Capture the cell that displays the provided text and extract its (X, Y) central coordinate. 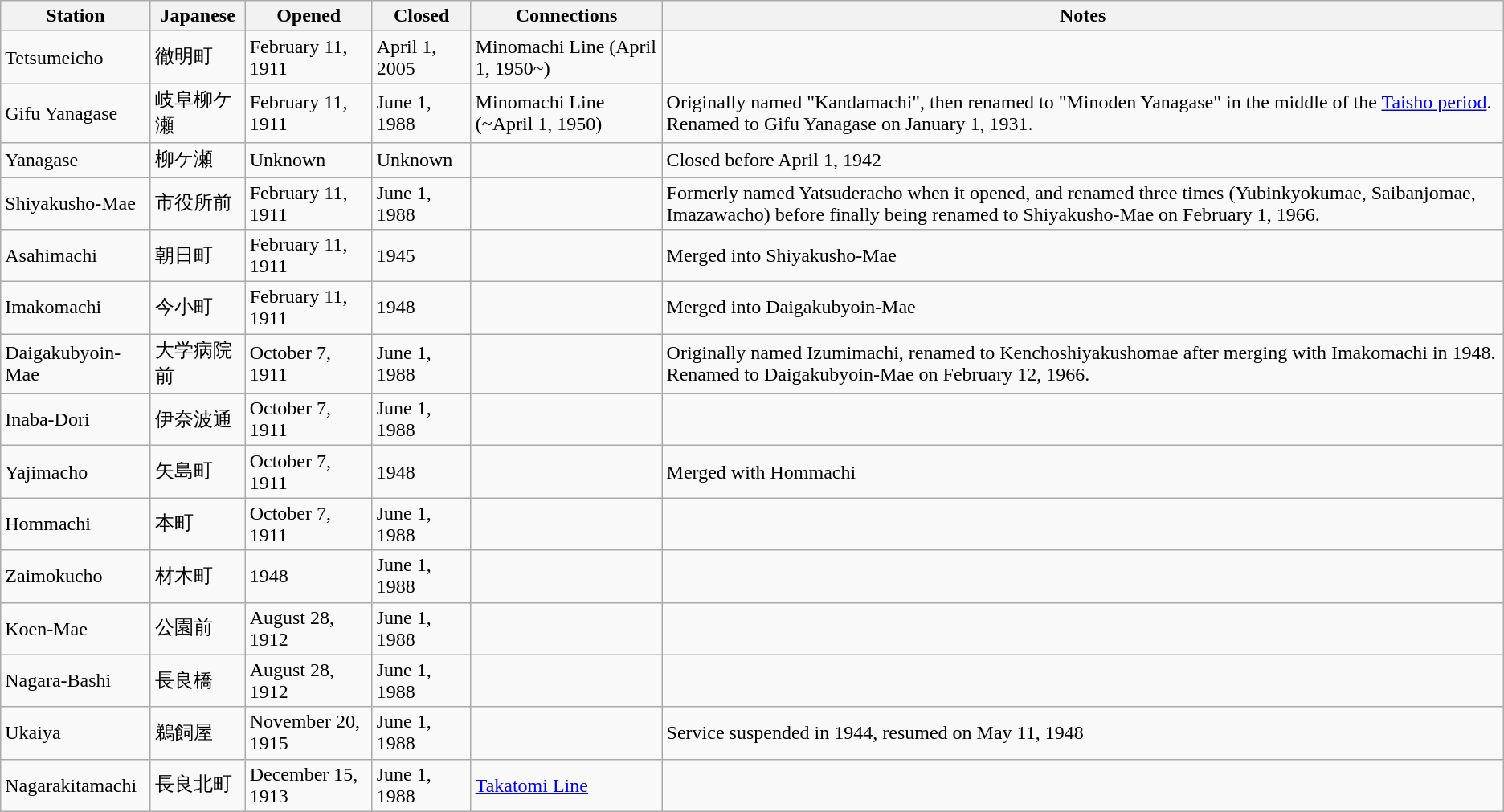
長良橋 (198, 681)
Merged with Hommachi (1083, 472)
Yanagase (76, 161)
Yajimacho (76, 472)
Opened (309, 16)
Service suspended in 1944, resumed on May 11, 1948 (1083, 732)
岐阜柳ケ瀬 (198, 113)
矢島町 (198, 472)
公園前 (198, 628)
大学病院前 (198, 364)
Originally named "Kandamachi", then renamed to "Minoden Yanagase" in the middle of the Taisho period. Renamed to Gifu Yanagase on January 1, 1931. (1083, 113)
Minomachi Line (April 1, 1950~) (566, 58)
Gifu Yanagase (76, 113)
Notes (1083, 16)
April 1, 2005 (421, 58)
材木町 (198, 577)
Zaimokucho (76, 577)
Station (76, 16)
柳ケ瀬 (198, 161)
鵜飼屋 (198, 732)
Imakomachi (76, 308)
Hommachi (76, 524)
Japanese (198, 16)
長良北町 (198, 785)
Originally named Izumimachi, renamed to Kenchoshiyakushomae after merging with Imakomachi in 1948. Renamed to Daigakubyoin-Mae on February 12, 1966. (1083, 364)
Asahimachi (76, 255)
Merged into Daigakubyoin-Mae (1083, 308)
Koen-Mae (76, 628)
December 15, 1913 (309, 785)
本町 (198, 524)
Takatomi Line (566, 785)
Closed before April 1, 1942 (1083, 161)
今小町 (198, 308)
Tetsumeicho (76, 58)
伊奈波通 (198, 419)
Nagara-Bashi (76, 681)
1945 (421, 255)
Minomachi Line (~April 1, 1950) (566, 113)
Merged into Shiyakusho-Mae (1083, 255)
Ukaiya (76, 732)
November 20, 1915 (309, 732)
Nagarakitamachi (76, 785)
Connections (566, 16)
Shiyakusho-Mae (76, 202)
Inaba-Dori (76, 419)
Closed (421, 16)
Daigakubyoin-Mae (76, 364)
徹明町 (198, 58)
市役所前 (198, 202)
朝日町 (198, 255)
